Scan for the cell matching the given text and deliver its (x, y) coordinate at center. 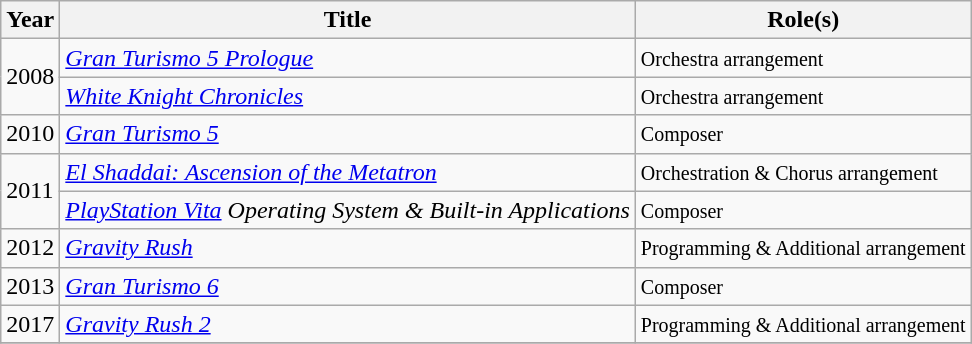
2008 (30, 77)
Role(s) (803, 20)
2013 (30, 286)
El Shaddai: Ascension of the Metatron (348, 172)
Orchestration & Chorus arrangement (803, 172)
2011 (30, 191)
Gran Turismo 5 Prologue (348, 58)
Gravity Rush (348, 248)
2012 (30, 248)
2017 (30, 324)
Gran Turismo 6 (348, 286)
White Knight Chronicles (348, 96)
2010 (30, 134)
Title (348, 20)
PlayStation Vita Operating System & Built-in Applications (348, 210)
Gran Turismo 5 (348, 134)
Gravity Rush 2 (348, 324)
Year (30, 20)
